Pinpoint the cell where the given text exists, returning its (x, y) midpoint coordinate. 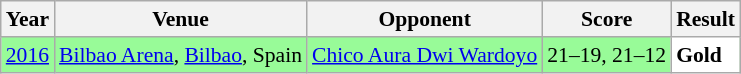
Opponent (424, 19)
2016 (28, 55)
Result (706, 19)
Bilbao Arena, Bilbao, Spain (180, 55)
Year (28, 19)
Chico Aura Dwi Wardoyo (424, 55)
Gold (706, 55)
Venue (180, 19)
Score (606, 19)
21–19, 21–12 (606, 55)
